Scan for the cell matching the given text and deliver its [X, Y] coordinate at center. 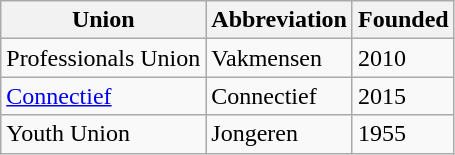
1955 [403, 134]
Abbreviation [280, 20]
Jongeren [280, 134]
Professionals Union [104, 58]
2010 [403, 58]
Founded [403, 20]
Youth Union [104, 134]
2015 [403, 96]
Vakmensen [280, 58]
Union [104, 20]
